From the cell containing the given text, extract its center point as (X, Y) coordinate. 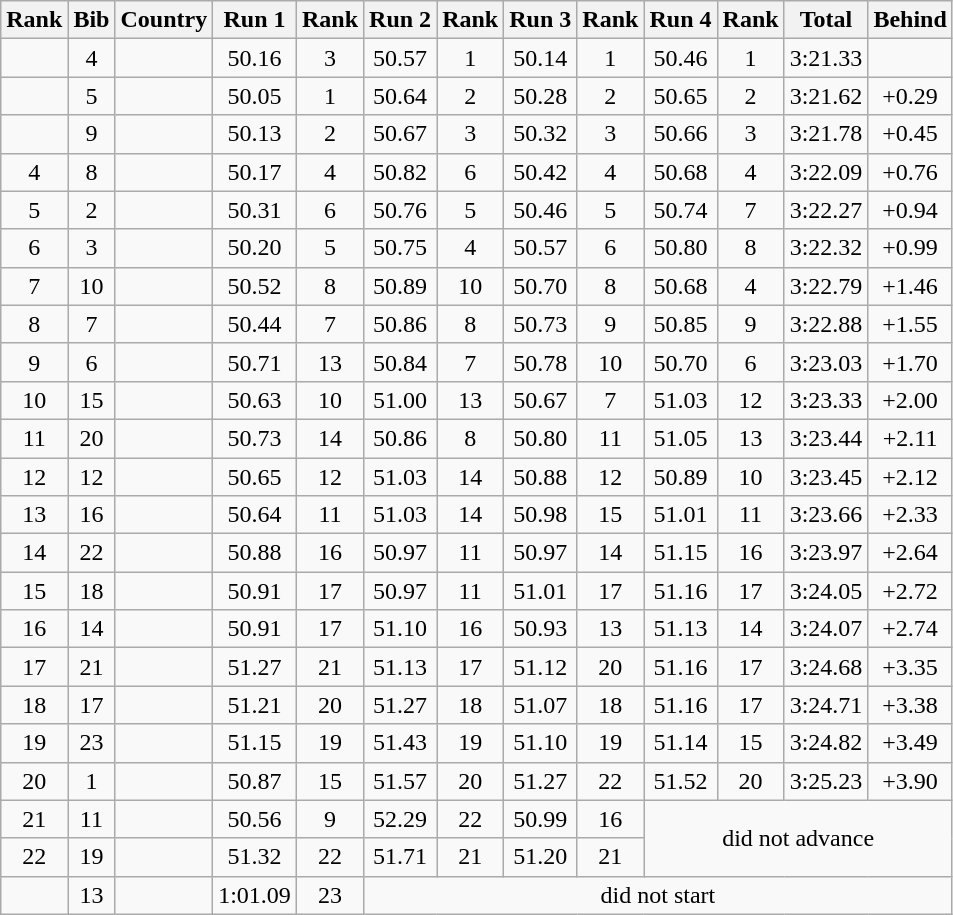
3:24.71 (826, 705)
50.17 (255, 172)
3:23.33 (826, 400)
3:22.09 (826, 172)
Total (826, 20)
50.75 (400, 248)
3:25.23 (826, 781)
+0.76 (910, 172)
1:01.09 (255, 895)
50.28 (540, 96)
50.78 (540, 362)
50.99 (540, 819)
50.42 (540, 172)
+3.90 (910, 781)
3:23.66 (826, 515)
50.13 (255, 134)
3:21.33 (826, 58)
3:22.32 (826, 248)
+3.38 (910, 705)
did not advance (798, 838)
51.21 (255, 705)
51.07 (540, 705)
3:24.05 (826, 591)
50.84 (400, 362)
3:23.03 (826, 362)
50.20 (255, 248)
+1.70 (910, 362)
51.32 (255, 857)
+2.00 (910, 400)
3:22.27 (826, 210)
50.76 (400, 210)
50.31 (255, 210)
51.05 (680, 438)
+0.94 (910, 210)
+2.64 (910, 553)
50.98 (540, 515)
+0.45 (910, 134)
Run 1 (255, 20)
Run 3 (540, 20)
50.93 (540, 629)
+2.12 (910, 477)
+2.11 (910, 438)
50.85 (680, 324)
+0.29 (910, 96)
3:23.45 (826, 477)
Bib (92, 20)
50.66 (680, 134)
51.57 (400, 781)
+0.99 (910, 248)
3:24.07 (826, 629)
3:22.79 (826, 286)
+2.72 (910, 591)
Country (164, 20)
3:21.78 (826, 134)
3:24.82 (826, 743)
50.82 (400, 172)
Run 2 (400, 20)
50.63 (255, 400)
50.87 (255, 781)
50.05 (255, 96)
+3.35 (910, 667)
did not start (658, 895)
+1.46 (910, 286)
51.43 (400, 743)
50.16 (255, 58)
50.32 (540, 134)
+3.49 (910, 743)
3:21.62 (826, 96)
51.00 (400, 400)
Run 4 (680, 20)
51.14 (680, 743)
51.20 (540, 857)
50.56 (255, 819)
+2.33 (910, 515)
51.12 (540, 667)
51.71 (400, 857)
3:23.44 (826, 438)
3:24.68 (826, 667)
50.14 (540, 58)
50.44 (255, 324)
51.52 (680, 781)
52.29 (400, 819)
50.52 (255, 286)
+1.55 (910, 324)
3:23.97 (826, 553)
50.71 (255, 362)
+2.74 (910, 629)
3:22.88 (826, 324)
50.74 (680, 210)
Behind (910, 20)
